From the cell containing the given text, extract its center point as (x, y) coordinate. 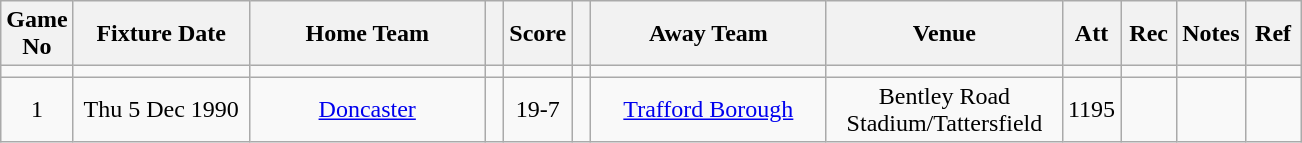
Att (1091, 34)
Away Team (708, 34)
Thu 5 Dec 1990 (161, 110)
Fixture Date (161, 34)
Rec (1149, 34)
Score (538, 34)
19-7 (538, 110)
Ref (1273, 34)
Trafford Borough (708, 110)
1195 (1091, 110)
Bentley Road Stadium/Tattersfield (944, 110)
Game No (37, 34)
Home Team (367, 34)
1 (37, 110)
Venue (944, 34)
Doncaster (367, 110)
Notes (1211, 34)
